Search for the cell housing the specified text and yield its (x, y) center coordinate. 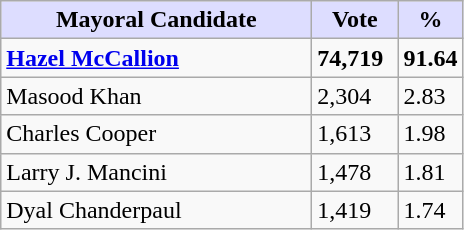
2.83 (430, 96)
Masood Khan (156, 96)
1.74 (430, 210)
1,613 (355, 134)
1.81 (430, 172)
91.64 (430, 58)
2,304 (355, 96)
1.98 (430, 134)
Hazel McCallion (156, 58)
Dyal Chanderpaul (156, 210)
% (430, 20)
Larry J. Mancini (156, 172)
Mayoral Candidate (156, 20)
Charles Cooper (156, 134)
74,719 (355, 58)
1,419 (355, 210)
1,478 (355, 172)
Vote (355, 20)
